Return (x, y) of the center of cell containing provided text 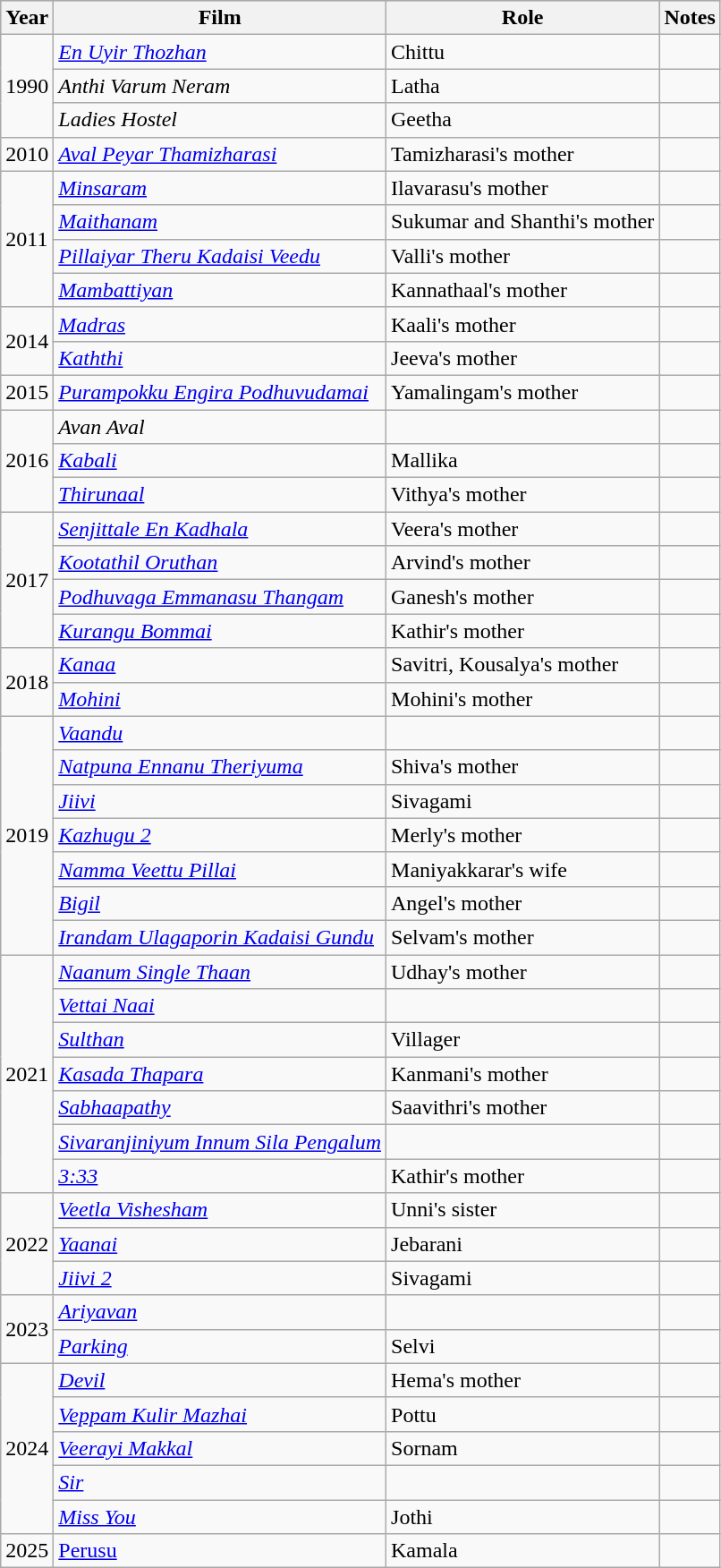
Mohini's mother (522, 699)
Arvind's mother (522, 563)
Latha (522, 86)
2023 (27, 1329)
Senjittale En Kadhala (220, 529)
Veppam Kulir Mazhai (220, 1414)
Natpuna Ennanu Theriyuma (220, 767)
Notes (690, 18)
Naanum Single Thaan (220, 971)
2019 (27, 835)
Kurangu Bommai (220, 631)
Saavithri's mother (522, 1108)
Kanmani's mother (522, 1074)
Miss You (220, 1517)
Selvam's mother (522, 937)
Veera's mother (522, 529)
Jiivi (220, 801)
Maniyakkarar's wife (522, 869)
Angel's mother (522, 903)
Merly's mother (522, 835)
Geetha (522, 120)
Vaandu (220, 733)
Anthi Varum Neram (220, 86)
Kamala (522, 1551)
Veetla Vishesham (220, 1210)
3:33 (220, 1176)
Ladies Hostel (220, 120)
Kanaa (220, 665)
Year (27, 18)
2021 (27, 1073)
Pottu (522, 1414)
Sulthan (220, 1040)
Mallika (522, 461)
Devil (220, 1380)
Bigil (220, 903)
Kaththi (220, 358)
Namma Veettu Pillai (220, 869)
Kootathil Oruthan (220, 563)
Sukumar and Shanthi's mother (522, 222)
Tamizharasi's mother (522, 154)
Ganesh's mother (522, 597)
2022 (27, 1244)
1990 (27, 86)
Kasada Thapara (220, 1074)
Selvi (522, 1346)
Jiivi 2 (220, 1278)
Sivaranjiniyum Innum Sila Pengalum (220, 1142)
Thirunaal (220, 495)
Ariyavan (220, 1312)
2010 (27, 154)
Yamalingam's mother (522, 392)
2014 (27, 341)
Film (220, 18)
Purampokku Engira Podhuvudamai (220, 392)
Vettai Naai (220, 1006)
Jebarani (522, 1244)
Kazhugu 2 (220, 835)
Unni's sister (522, 1210)
Shiva's mother (522, 767)
Mambattiyan (220, 290)
2025 (27, 1551)
Hema's mother (522, 1380)
Aval Peyar Thamizharasi (220, 154)
Role (522, 18)
Pillaiyar Theru Kadaisi Veedu (220, 256)
Madras (220, 324)
Vithya's mother (522, 495)
Avan Aval (220, 427)
Minsaram (220, 188)
Udhay's mother (522, 971)
En Uyir Thozhan (220, 52)
Yaanai (220, 1244)
Mohini (220, 699)
Perusu (220, 1551)
Jeeva's mother (522, 358)
Sabhaapathy (220, 1108)
Kaali's mother (522, 324)
2024 (27, 1448)
Villager (522, 1040)
Jothi (522, 1517)
Kabali (220, 461)
Savitri, Kousalya's mother (522, 665)
Irandam Ulagaporin Kadaisi Gundu (220, 937)
2015 (27, 392)
2018 (27, 682)
Parking (220, 1346)
Sir (220, 1482)
2016 (27, 461)
2011 (27, 239)
2017 (27, 580)
Ilavarasu's mother (522, 188)
Veerayi Makkal (220, 1448)
Maithanam (220, 222)
Podhuvaga Emmanasu Thangam (220, 597)
Sornam (522, 1448)
Chittu (522, 52)
Kannathaal's mother (522, 290)
Valli's mother (522, 256)
